Search for the cell housing the specified text and yield its [x, y] center coordinate. 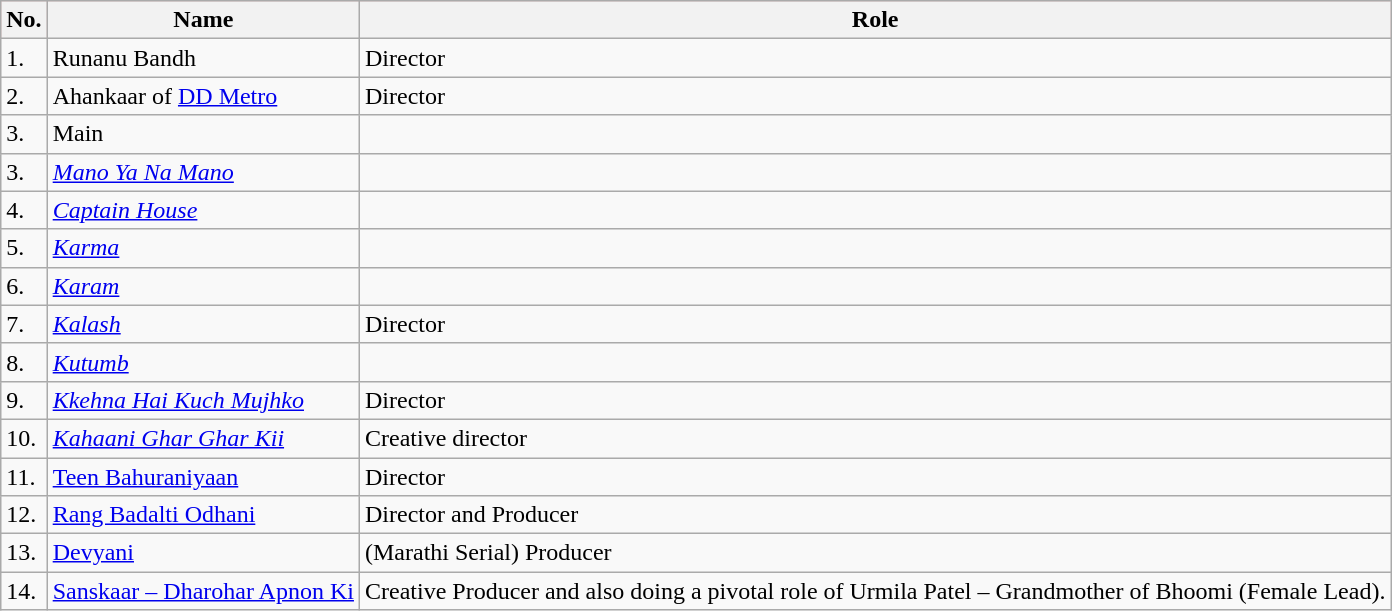
Runanu Bandh [203, 58]
5. [24, 248]
Main [203, 134]
11. [24, 477]
Sanskaar – Dharohar Apnon Ki [203, 591]
Kutumb [203, 362]
14. [24, 591]
Karam [203, 286]
Teen Bahuraniyaan [203, 477]
13. [24, 553]
Kalash [203, 324]
9. [24, 400]
Karma [203, 248]
12. [24, 515]
Rang Badalti Odhani [203, 515]
No. [24, 20]
(Marathi Serial) Producer [874, 553]
2. [24, 96]
8. [24, 362]
Kahaani Ghar Ghar Kii [203, 438]
Kkehna Hai Kuch Mujhko [203, 400]
Name [203, 20]
10. [24, 438]
1. [24, 58]
Captain House [203, 210]
4. [24, 210]
Creative director [874, 438]
7. [24, 324]
Ahankaar of DD Metro [203, 96]
Role [874, 20]
Devyani [203, 553]
Mano Ya Na Mano [203, 172]
Creative Producer and also doing a pivotal role of Urmila Patel – Grandmother of Bhoomi (Female Lead). [874, 591]
6. [24, 286]
Director and Producer [874, 515]
